Extract the [X, Y] coordinate from the center of the cell holding the provided text.  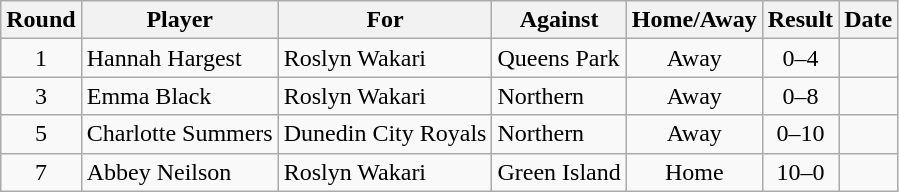
Home [694, 172]
Player [180, 20]
Green Island [559, 172]
1 [41, 58]
Emma Black [180, 96]
0–4 [800, 58]
Date [868, 20]
Abbey Neilson [180, 172]
Against [559, 20]
10–0 [800, 172]
7 [41, 172]
For [385, 20]
Dunedin City Royals [385, 134]
3 [41, 96]
Charlotte Summers [180, 134]
5 [41, 134]
Home/Away [694, 20]
Hannah Hargest [180, 58]
0–10 [800, 134]
0–8 [800, 96]
Queens Park [559, 58]
Round [41, 20]
Result [800, 20]
